Search for the cell housing the specified text and yield its (x, y) center coordinate. 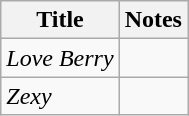
Title (60, 20)
Love Berry (60, 58)
Zexy (60, 96)
Notes (153, 20)
